Output the [x, y] coordinate of the center of the cell containing the given text.  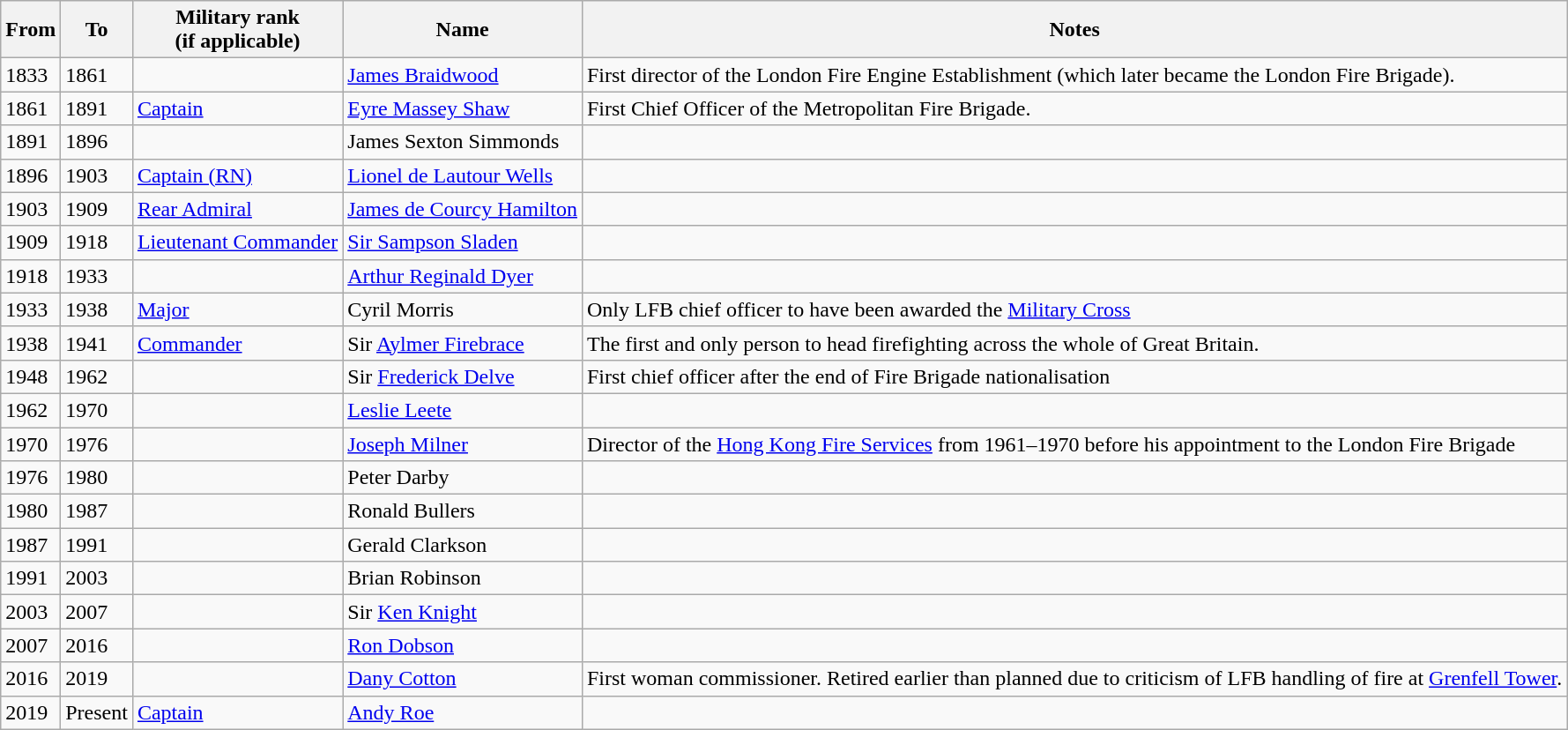
Military rank(if applicable) [237, 30]
Captain (RN) [237, 175]
James de Courcy Hamilton [463, 209]
Ron Dobson [463, 645]
Gerald Clarkson [463, 545]
Joseph Milner [463, 443]
James Sexton Simmonds [463, 142]
Sir Frederick Delve [463, 376]
First chief officer after the end of Fire Brigade nationalisation [1074, 376]
Sir Aylmer Firebrace [463, 343]
Brian Robinson [463, 578]
1833 [31, 75]
Dany Cotton [463, 679]
Arthur Reginald Dyer [463, 276]
Commander [237, 343]
Andy Roe [463, 712]
From [31, 30]
Sir Ken Knight [463, 612]
Cyril Morris [463, 309]
Name [463, 30]
Lionel de Lautour Wells [463, 175]
Notes [1074, 30]
Rear Admiral [237, 209]
First Chief Officer of the Metropolitan Fire Brigade. [1074, 108]
First woman commissioner. Retired earlier than planned due to criticism of LFB handling of fire at Grenfell Tower. [1074, 679]
Present [97, 712]
Major [237, 309]
Eyre Massey Shaw [463, 108]
Lieutenant Commander [237, 242]
1941 [97, 343]
To [97, 30]
First director of the London Fire Engine Establishment (which later became the London Fire Brigade). [1074, 75]
Peter Darby [463, 478]
1948 [31, 376]
Sir Sampson Sladen [463, 242]
Ronald Bullers [463, 511]
Director of the Hong Kong Fire Services from 1961–1970 before his appointment to the London Fire Brigade [1074, 443]
Only LFB chief officer to have been awarded the Military Cross [1074, 309]
James Braidwood [463, 75]
Leslie Leete [463, 410]
The first and only person to head firefighting across the whole of Great Britain. [1074, 343]
